Output the [X, Y] coordinate of the center of the cell containing the given text.  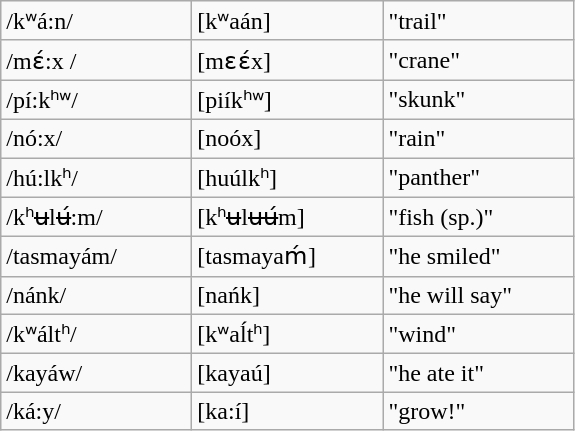
[ka:í] [288, 411]
/kʷáltʰ/ [96, 334]
/nó:x/ [96, 138]
"he ate it" [478, 373]
[kʷaĺtʰ] [288, 334]
[tasmayaḿ] [288, 257]
"crane" [478, 60]
"trail" [478, 21]
"panther" [478, 178]
[noóx] [288, 138]
[mɛɛ́x] [288, 60]
[kʷaán] [288, 21]
[huúlkʰ] [288, 178]
"grow!" [478, 411]
[nańk] [288, 295]
"fish (sp.)" [478, 217]
/mɛ́:x / [96, 60]
/nánk/ [96, 295]
[piíkʰʷ] [288, 100]
/kʰʉlʉ́:m/ [96, 217]
/ká:y/ [96, 411]
[kʰʉlʉʉ́m] [288, 217]
"rain" [478, 138]
/pí:kʰʷ/ [96, 100]
[kayaú] [288, 373]
/hú:lkʰ/ [96, 178]
/kʷá:n/ [96, 21]
"skunk" [478, 100]
"wind" [478, 334]
"he smiled" [478, 257]
"he will say" [478, 295]
/kayáw/ [96, 373]
/tasmayám/ [96, 257]
